Detect which cell encompasses the target text, then output its [X, Y] center coordinate. 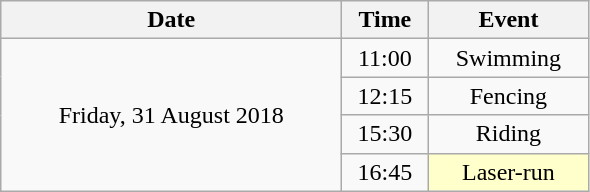
16:45 [385, 172]
Riding [508, 134]
Fencing [508, 96]
11:00 [385, 58]
12:15 [385, 96]
Laser-run [508, 172]
15:30 [385, 134]
Friday, 31 August 2018 [172, 115]
Event [508, 20]
Swimming [508, 58]
Time [385, 20]
Date [172, 20]
